Detect which cell encompasses the target text, then output its (x, y) center coordinate. 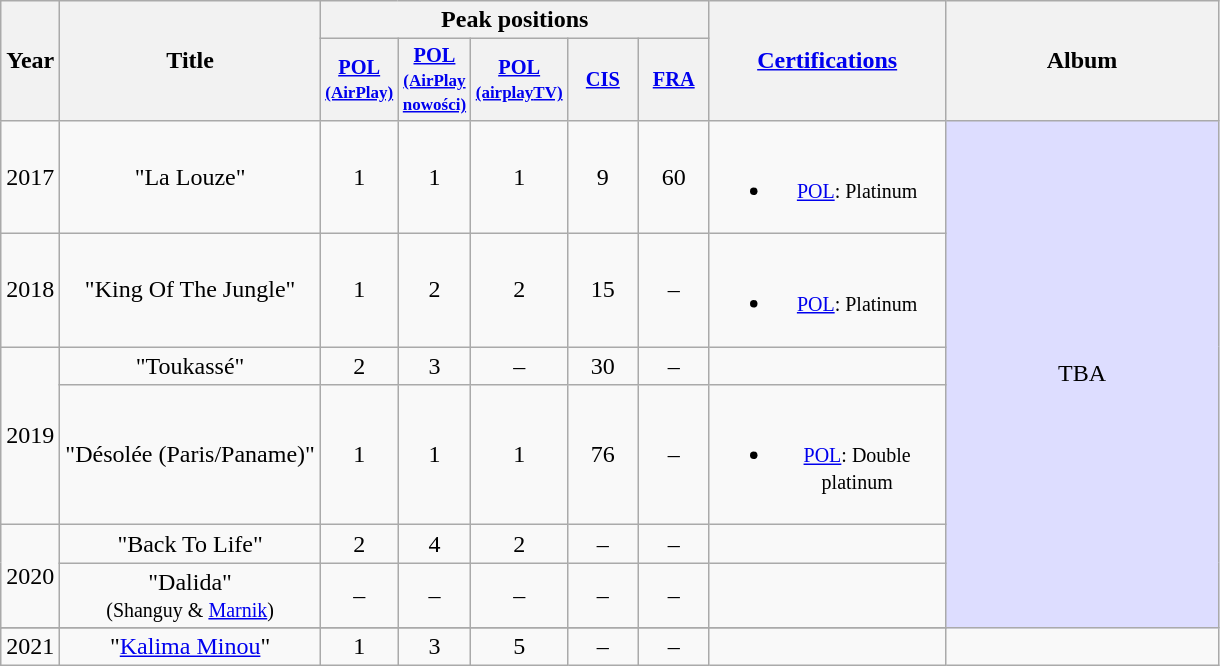
4 (434, 544)
TBA (1082, 374)
9 (602, 176)
"Back To Life" (190, 544)
CIS (602, 80)
"Dalida"(Shanguy & Marnik) (190, 596)
60 (674, 176)
Certifications (827, 61)
Peak positions (514, 20)
76 (602, 455)
2021 (30, 647)
Album (1082, 61)
2018 (30, 290)
5 (520, 647)
"Kalima Minou" (190, 647)
30 (602, 366)
FRA (674, 80)
Year (30, 61)
15 (602, 290)
POL(AirPlay) (359, 80)
POL(AirPlaynowości) (434, 80)
"La Louze" (190, 176)
"King Of The Jungle" (190, 290)
2019 (30, 436)
2017 (30, 176)
"Toukassé" (190, 366)
"Désolée (Paris/Paname)" (190, 455)
Title (190, 61)
2020 (30, 576)
POL: Double platinum (827, 455)
POL(airplayTV) (520, 80)
